Search for the cell housing the specified text and yield its [X, Y] center coordinate. 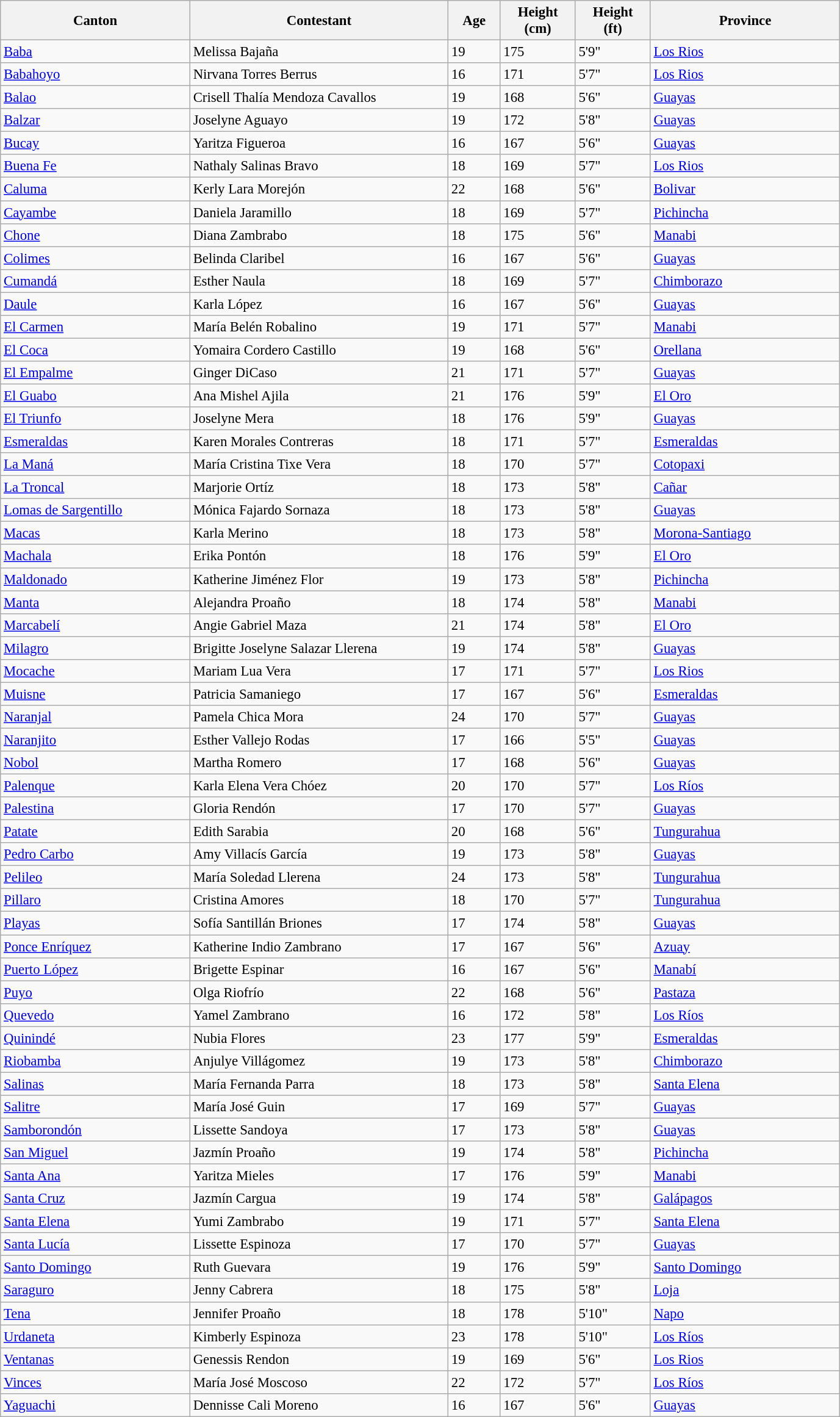
Palenque [95, 786]
Yamel Zambrano [318, 1015]
Contestant [318, 21]
Karla Elena Vera Chóez [318, 786]
Joselyne Aguayo [318, 120]
Vinces [95, 1382]
Province [745, 21]
Marjorie Ortíz [318, 488]
Maldonado [95, 579]
Quevedo [95, 1015]
Edith Sarabia [318, 832]
Puyo [95, 992]
Caluma [95, 189]
Melissa Bajaña [318, 52]
Azuay [745, 946]
María José Guin [318, 1107]
Kerly Lara Morejón [318, 189]
Pamela Chica Mora [318, 717]
Karla López [318, 304]
Palestina [95, 809]
Alejandra Proaño [318, 602]
El Carmen [95, 327]
Mariam Lua Vera [318, 671]
Genessis Rendon [318, 1359]
San Miguel [95, 1153]
Ponce Enríquez [95, 946]
Ventanas [95, 1359]
Height (cm) [538, 21]
Dennisse Cali Moreno [318, 1405]
Cañar [745, 488]
Urdaneta [95, 1336]
Manta [95, 602]
Pastaza [745, 992]
Naranjal [95, 717]
Orellana [745, 350]
Nobol [95, 763]
Brigitte Joselyne Salazar Llerena [318, 648]
Morona-Santiago [745, 533]
Cumandá [95, 281]
Yumi Zambrabo [318, 1222]
Nirvana Torres Berrus [318, 74]
Katherine Jiménez Flor [318, 579]
Riobamba [95, 1061]
Angie Gabriel Maza [318, 625]
Babahoyo [95, 74]
El Triunfo [95, 419]
Lomas de Sargentillo [95, 510]
Lissette Sandoya [318, 1130]
Crisell Thalía Mendoza Cavallos [318, 98]
Karla Merino [318, 533]
Milagro [95, 648]
Quinindé [95, 1038]
Kimberly Espinoza [318, 1336]
Samborondón [95, 1130]
Cristina Amores [318, 900]
Yaritza Figueroa [318, 143]
Cotopaxi [745, 464]
Nathaly Salinas Bravo [318, 167]
Martha Romero [318, 763]
Tena [95, 1313]
Daniela Jaramillo [318, 212]
Height (ft) [612, 21]
Age [474, 21]
La Maná [95, 464]
Saraguro [95, 1291]
Jazmín Cargua [318, 1199]
Jennifer Proaño [318, 1313]
Playas [95, 923]
Cayambe [95, 212]
Brigette Espinar [318, 969]
Marcabelí [95, 625]
Loja [745, 1291]
Pedro Carbo [95, 854]
Patate [95, 832]
María Belén Robalino [318, 327]
Ginger DiCaso [318, 373]
Muisne [95, 694]
Daule [95, 304]
María José Moscoso [318, 1382]
Salinas [95, 1084]
5'5" [612, 740]
El Guabo [95, 395]
Patricia Samaniego [318, 694]
Chone [95, 235]
Sofía Santillán Briones [318, 923]
Pillaro [95, 900]
Katherine Indio Zambrano [318, 946]
Karen Morales Contreras [318, 442]
Colimes [95, 258]
Yaritza Mieles [318, 1176]
Puerto López [95, 969]
166 [538, 740]
Nubia Flores [318, 1038]
Ruth Guevara [318, 1267]
Esther Naula [318, 281]
María Cristina Tixe Vera [318, 464]
Olga Riofrío [318, 992]
El Coca [95, 350]
Yaguachi [95, 1405]
Ana Mishel Ajila [318, 395]
El Empalme [95, 373]
Santa Cruz [95, 1199]
Santa Ana [95, 1176]
Yomaira Cordero Castillo [318, 350]
Galápagos [745, 1199]
Mocache [95, 671]
Balzar [95, 120]
Belinda Claribel [318, 258]
Mónica Fajardo Sornaza [318, 510]
María Fernanda Parra [318, 1084]
Diana Zambrabo [318, 235]
Anjulye Villágomez [318, 1061]
Buena Fe [95, 167]
Salitre [95, 1107]
Gloria Rendón [318, 809]
Napo [745, 1313]
Balao [95, 98]
Bucay [95, 143]
Canton [95, 21]
La Troncal [95, 488]
Joselyne Mera [318, 419]
María Soledad Llerena [318, 878]
Jenny Cabrera [318, 1291]
177 [538, 1038]
Baba [95, 52]
Pelileo [95, 878]
Macas [95, 533]
Lissette Espinoza [318, 1244]
Naranjito [95, 740]
Manabí [745, 969]
Amy Villacís García [318, 854]
Esther Vallejo Rodas [318, 740]
Jazmín Proaño [318, 1153]
Bolivar [745, 189]
Machala [95, 557]
Santa Lucía [95, 1244]
Erika Pontón [318, 557]
